Return the (x, y) coordinate for the center point of the cell that contains the specified text.  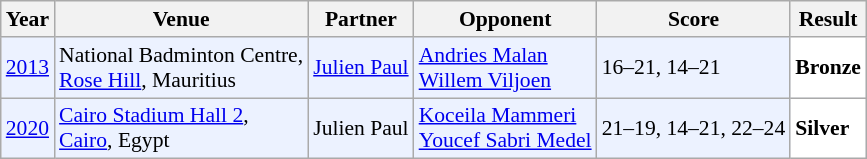
Year (28, 19)
Koceila Mammeri Youcef Sabri Medel (506, 128)
Result (828, 19)
Cairo Stadium Hall 2,Cairo, Egypt (181, 128)
Venue (181, 19)
National Badminton Centre,Rose Hill, Mauritius (181, 68)
Score (694, 19)
Silver (828, 128)
Bronze (828, 68)
Partner (360, 19)
2020 (28, 128)
21–19, 14–21, 22–24 (694, 128)
2013 (28, 68)
Opponent (506, 19)
Andries Malan Willem Viljoen (506, 68)
16–21, 14–21 (694, 68)
